Detect which cell encompasses the target text, then output its [X, Y] center coordinate. 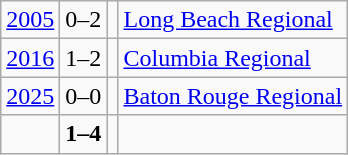
1–4 [84, 134]
1–2 [84, 58]
2016 [30, 58]
Baton Rouge Regional [233, 96]
0–2 [84, 20]
0–0 [84, 96]
Long Beach Regional [233, 20]
2025 [30, 96]
2005 [30, 20]
Columbia Regional [233, 58]
